Detect which cell encompasses the target text, then output its (X, Y) center coordinate. 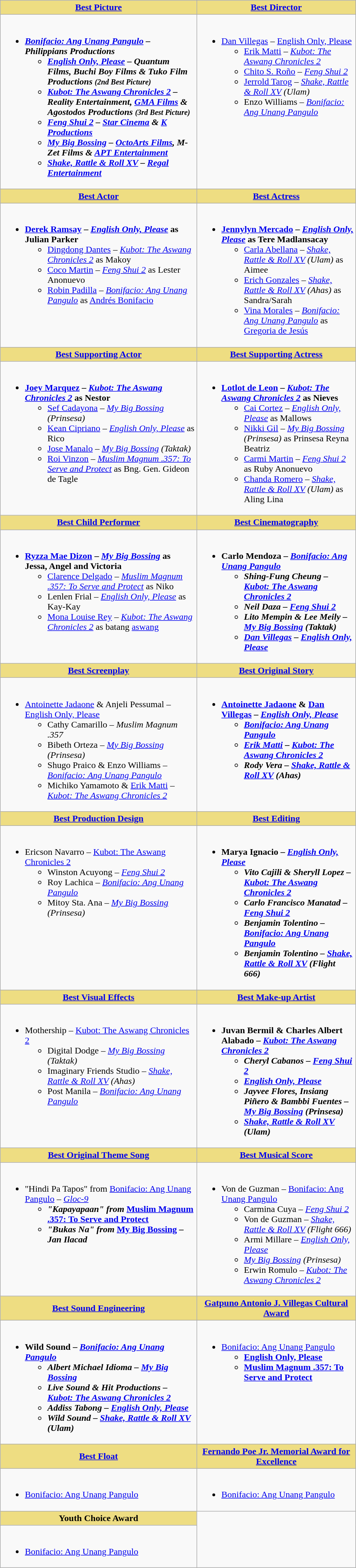
Best Cinematography (276, 522)
Best Original Theme Song (98, 1155)
Best Child Performer (98, 522)
Best Supporting Actor (98, 354)
Fernando Poe Jr. Memorial Award for Excellence (276, 1456)
Best Actress (276, 196)
Best Float (98, 1456)
Best Make-up Artist (276, 997)
Bonifacio: Ang Unang PanguloEnglish Only, PleaseMuslim Magnum .357: To Serve and Protect (276, 1382)
Best Picture (98, 8)
Best Director (276, 8)
Best Visual Effects (98, 997)
Gatpuno Antonio J. Villegas Cultural Award (276, 1308)
Best Production Design (98, 818)
Best Original Story (276, 670)
Best Actor (98, 196)
Best Screenplay (98, 670)
Best Musical Score (276, 1155)
Youth Choice Award (98, 1518)
Best Sound Engineering (98, 1308)
Best Editing (276, 818)
Best Supporting Actress (276, 354)
